Capture the cell that displays the provided text and extract its (X, Y) central coordinate. 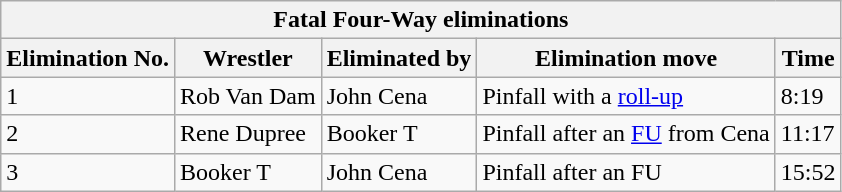
Time (808, 58)
1 (88, 96)
Elimination No. (88, 58)
Pinfall with a roll-up (626, 96)
15:52 (808, 172)
2 (88, 134)
Pinfall after an FU (626, 172)
Elimination move (626, 58)
Rob Van Dam (248, 96)
Rene Dupree (248, 134)
Fatal Four-Way eliminations (421, 20)
11:17 (808, 134)
Wrestler (248, 58)
Pinfall after an FU from Cena (626, 134)
Eliminated by (399, 58)
3 (88, 172)
8:19 (808, 96)
